For the text-containing cell, return its midpoint in [x, y] coordinate format. 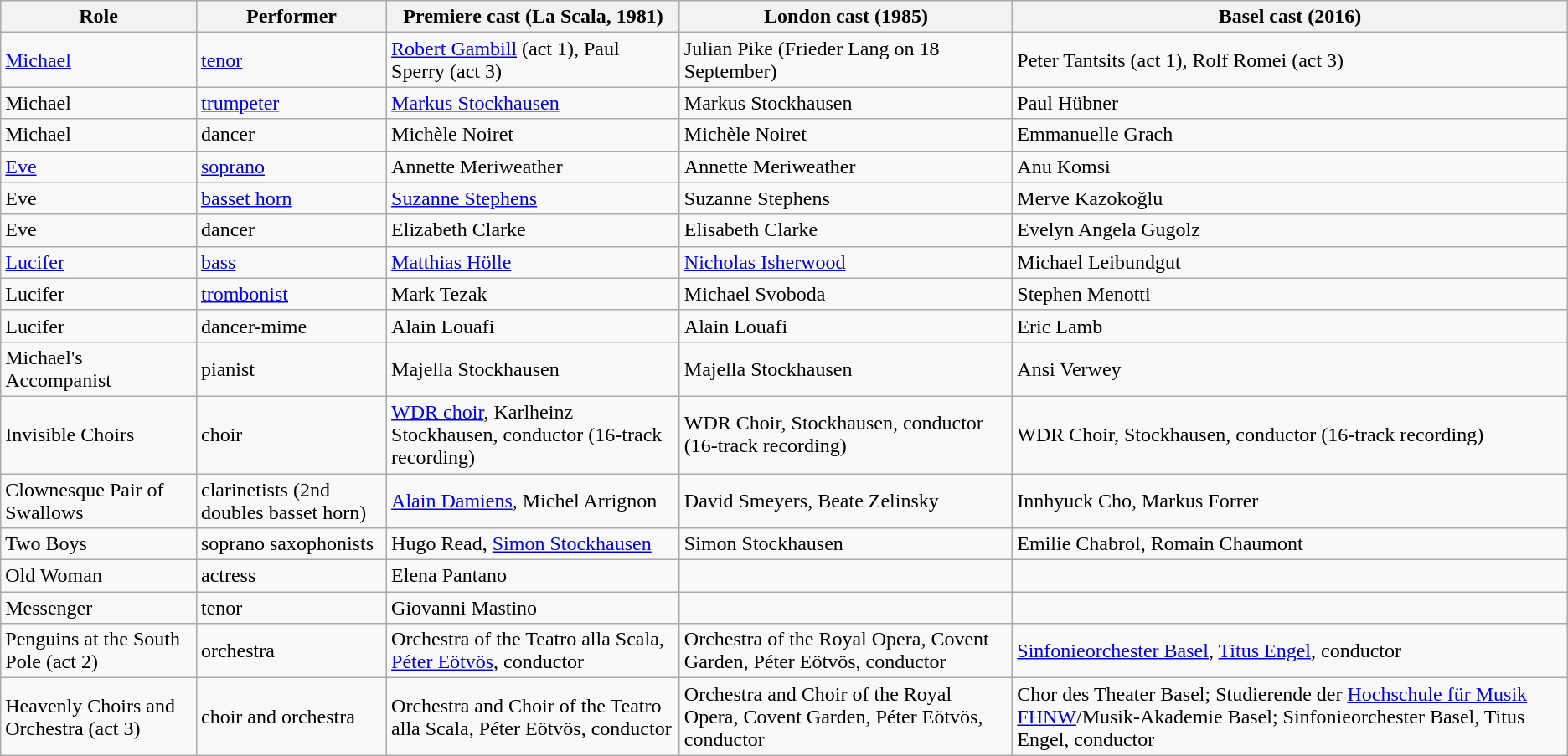
Hugo Read, Simon Stockhausen [534, 544]
Peter Tantsits (act 1), Rolf Romei (act 3) [1290, 60]
Performer [291, 17]
Sinfonieorchester Basel, Titus Engel, conductor [1290, 651]
Penguins at the South Pole (act 2) [99, 651]
orchestra [291, 651]
Orchestra of the Royal Opera, Covent Garden, Péter Eötvös, conductor [846, 651]
Evelyn Angela Gugolz [1290, 230]
bass [291, 262]
Paul Hübner [1290, 103]
clarinetists (2nd doubles basset horn) [291, 501]
soprano saxophonists [291, 544]
dancer-mime [291, 326]
Old Woman [99, 576]
Mark Tezak [534, 294]
Anu Komsi [1290, 167]
Orchestra and Choir of the Teatro alla Scala, Péter Eötvös, conductor [534, 717]
choir [291, 435]
Emilie Chabrol, Romain Chaumont [1290, 544]
choir and orchestra [291, 717]
Role [99, 17]
Two Boys [99, 544]
Eric Lamb [1290, 326]
Stephen Menotti [1290, 294]
Robert Gambill (act 1), Paul Sperry (act 3) [534, 60]
pianist [291, 368]
London cast (1985) [846, 17]
Michael Svoboda [846, 294]
Messenger [99, 608]
Invisible Choirs [99, 435]
Simon Stockhausen [846, 544]
Elisabeth Clarke [846, 230]
Heavenly Choirs and Orchestra (act 3) [99, 717]
Julian Pike (Frieder Lang on 18 September) [846, 60]
actress [291, 576]
Merve Kazokoğlu [1290, 198]
Basel cast (2016) [1290, 17]
Michael's Accompanist [99, 368]
Matthias Hölle [534, 262]
David Smeyers, Beate Zelinsky [846, 501]
Emmanuelle Grach [1290, 135]
trombonist [291, 294]
Orchestra and Choir of the Royal Opera, Covent Garden, Péter Eötvös, conductor [846, 717]
WDR choir, Karlheinz Stockhausen, conductor (16-track recording) [534, 435]
Nicholas Isherwood [846, 262]
Orchestra of the Teatro alla Scala, Péter Eötvös, conductor [534, 651]
Elena Pantano [534, 576]
Elizabeth Clarke [534, 230]
trumpeter [291, 103]
Chor des Theater Basel; Studierende der Hochschule für Musik FHNW/Musik-Akademie Basel; Sinfonieorchester Basel, Titus Engel, conductor [1290, 717]
soprano [291, 167]
basset horn [291, 198]
Ansi Verwey [1290, 368]
Clownesque Pair of Swallows [99, 501]
Premiere cast (La Scala, 1981) [534, 17]
Michael Leibundgut [1290, 262]
Innhyuck Cho, Markus Forrer [1290, 501]
Giovanni Mastino [534, 608]
Alain Damiens, Michel Arrignon [534, 501]
